Provide the [X, Y] coordinate of the cell's center where the given text is located.  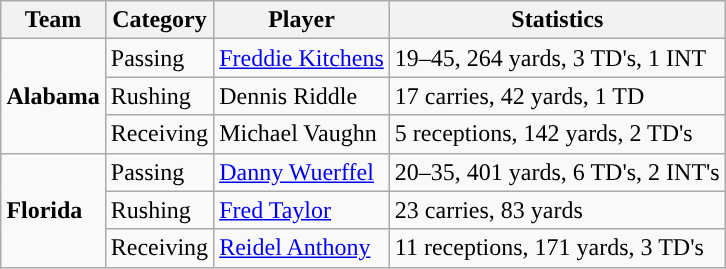
Michael Vaughn [302, 134]
Team [53, 20]
Fred Taylor [302, 210]
23 carries, 83 yards [557, 210]
Danny Wuerffel [302, 172]
Player [302, 20]
Statistics [557, 20]
20–35, 401 yards, 6 TD's, 2 INT's [557, 172]
Reidel Anthony [302, 248]
Dennis Riddle [302, 96]
5 receptions, 142 yards, 2 TD's [557, 134]
19–45, 264 yards, 3 TD's, 1 INT [557, 58]
Freddie Kitchens [302, 58]
Category [159, 20]
17 carries, 42 yards, 1 TD [557, 96]
Florida [53, 210]
Alabama [53, 96]
11 receptions, 171 yards, 3 TD's [557, 248]
